Identify which cell holds the provided text, then report its [x, y] central coordinate. 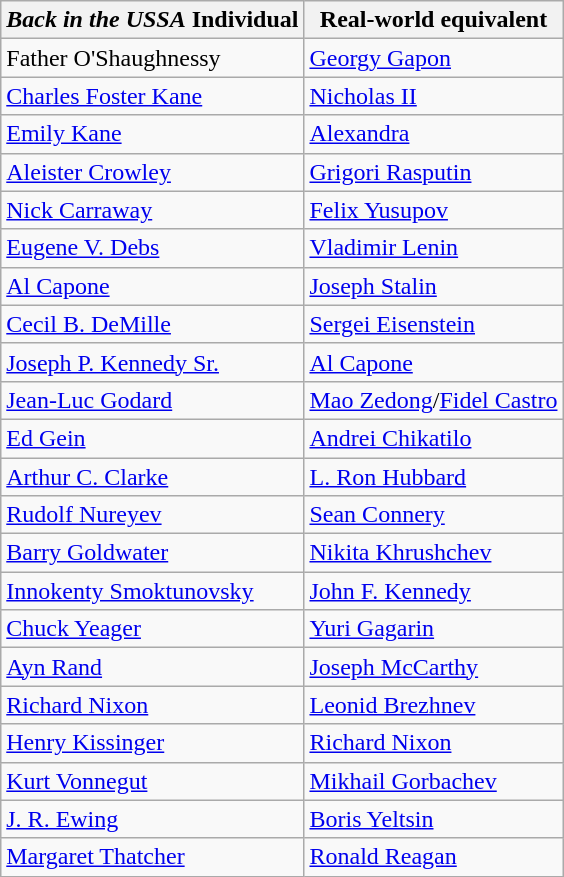
Emily Kane [152, 134]
Grigori Rasputin [434, 172]
Mikhail Gorbachev [434, 781]
Ayn Rand [152, 667]
Vladimir Lenin [434, 248]
Kurt Vonnegut [152, 781]
Joseph McCarthy [434, 667]
Joseph P. Kennedy Sr. [152, 362]
Chuck Yeager [152, 629]
Ed Gein [152, 438]
Nicholas II [434, 96]
Nick Carraway [152, 210]
Innokenty Smoktunovsky [152, 591]
Charles Foster Kane [152, 96]
Joseph Stalin [434, 286]
Alexandra [434, 134]
Ronald Reagan [434, 857]
Aleister Crowley [152, 172]
Georgy Gapon [434, 58]
Leonid Brezhnev [434, 705]
Sergei Eisenstein [434, 324]
Boris Yeltsin [434, 819]
L. Ron Hubbard [434, 477]
Henry Kissinger [152, 743]
Real-world equivalent [434, 20]
Sean Connery [434, 515]
Barry Goldwater [152, 553]
Mao Zedong/Fidel Castro [434, 400]
Jean-Luc Godard [152, 400]
J. R. Ewing [152, 819]
Father O'Shaughnessy [152, 58]
Cecil B. DeMille [152, 324]
Felix Yusupov [434, 210]
Arthur C. Clarke [152, 477]
Back in the USSA Individual [152, 20]
Andrei Chikatilo [434, 438]
Yuri Gagarin [434, 629]
John F. Kennedy [434, 591]
Margaret Thatcher [152, 857]
Nikita Khrushchev [434, 553]
Rudolf Nureyev [152, 515]
Eugene V. Debs [152, 248]
